Output the (x, y) coordinate of the center of the cell containing the given text.  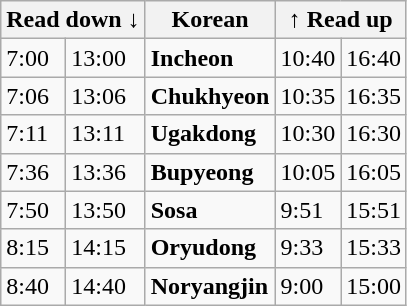
Ugakdong (210, 134)
16:05 (374, 172)
13:36 (106, 172)
Incheon (210, 58)
Noryangjin (210, 286)
↑ Read up (340, 20)
Korean (210, 20)
7:36 (34, 172)
9:51 (308, 210)
13:11 (106, 134)
13:00 (106, 58)
9:00 (308, 286)
9:33 (308, 248)
14:15 (106, 248)
15:00 (374, 286)
13:50 (106, 210)
10:30 (308, 134)
15:51 (374, 210)
13:06 (106, 96)
10:35 (308, 96)
16:35 (374, 96)
14:40 (106, 286)
15:33 (374, 248)
8:40 (34, 286)
Chukhyeon (210, 96)
Read down ↓ (73, 20)
7:00 (34, 58)
10:40 (308, 58)
16:40 (374, 58)
7:11 (34, 134)
8:15 (34, 248)
10:05 (308, 172)
7:50 (34, 210)
16:30 (374, 134)
Sosa (210, 210)
7:06 (34, 96)
Oryudong (210, 248)
Bupyeong (210, 172)
